Find where the given text appears and provide that cell's center as (x, y) coordinate. 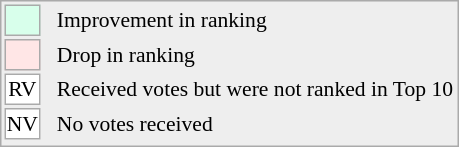
NV (22, 124)
Drop in ranking (254, 55)
RV (22, 90)
No votes received (254, 124)
Improvement in ranking (254, 20)
Received votes but were not ranked in Top 10 (254, 90)
